Find where the given text appears and provide that cell's center as [x, y] coordinate. 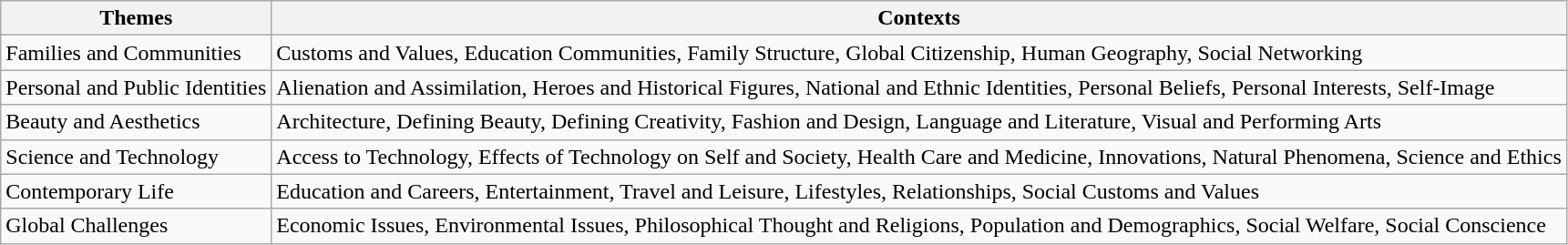
Customs and Values, Education Communities, Family Structure, Global Citizenship, Human Geography, Social Networking [919, 53]
Global Challenges [137, 226]
Beauty and Aesthetics [137, 122]
Contemporary Life [137, 191]
Economic Issues, Environmental Issues, Philosophical Thought and Religions, Population and Demographics, Social Welfare, Social Conscience [919, 226]
Personal and Public Identities [137, 87]
Education and Careers, Entertainment, Travel and Leisure, Lifestyles, Relationships, Social Customs and Values [919, 191]
Architecture, Defining Beauty, Defining Creativity, Fashion and Design, Language and Literature, Visual and Performing Arts [919, 122]
Science and Technology [137, 157]
Families and Communities [137, 53]
Alienation and Assimilation, Heroes and Historical Figures, National and Ethnic Identities, Personal Beliefs, Personal Interests, Self-Image [919, 87]
Contexts [919, 18]
Access to Technology, Effects of Technology on Self and Society, Health Care and Medicine, Innovations, Natural Phenomena, Science and Ethics [919, 157]
Themes [137, 18]
